Detect which cell encompasses the target text, then output its (x, y) center coordinate. 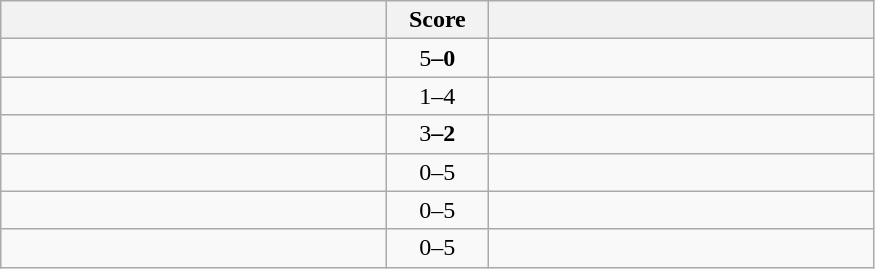
Score (438, 20)
5–0 (438, 58)
1–4 (438, 96)
3–2 (438, 134)
